Scan for the cell matching the given text and deliver its [X, Y] coordinate at center. 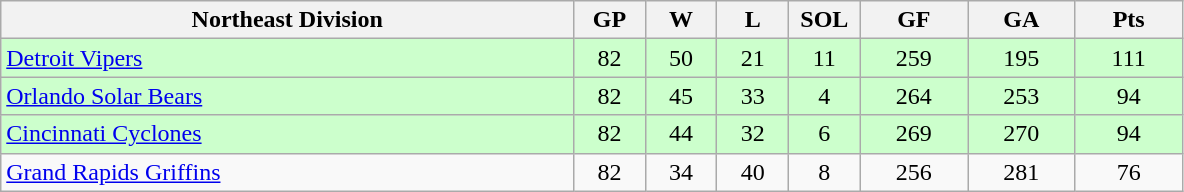
6 [825, 134]
259 [914, 58]
40 [753, 172]
W [681, 20]
76 [1129, 172]
264 [914, 96]
Pts [1129, 20]
8 [825, 172]
GF [914, 20]
Northeast Division [288, 20]
256 [914, 172]
50 [681, 58]
32 [753, 134]
45 [681, 96]
SOL [825, 20]
11 [825, 58]
111 [1129, 58]
195 [1022, 58]
33 [753, 96]
L [753, 20]
269 [914, 134]
34 [681, 172]
253 [1022, 96]
Grand Rapids Griffins [288, 172]
21 [753, 58]
4 [825, 96]
281 [1022, 172]
Detroit Vipers [288, 58]
Orlando Solar Bears [288, 96]
GA [1022, 20]
44 [681, 134]
Cincinnati Cyclones [288, 134]
270 [1022, 134]
GP [610, 20]
